From the cell containing the given text, extract its center point as (x, y) coordinate. 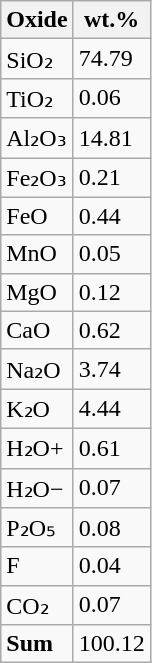
74.79 (112, 59)
0.12 (112, 292)
TiO₂ (37, 98)
H₂O− (37, 488)
0.21 (112, 178)
Na₂O (37, 369)
0.04 (112, 566)
0.05 (112, 254)
0.62 (112, 330)
H₂O+ (37, 448)
F (37, 566)
Oxide (37, 20)
0.06 (112, 98)
100.12 (112, 644)
P₂O₅ (37, 528)
CO₂ (37, 605)
CaO (37, 330)
MgO (37, 292)
4.44 (112, 409)
SiO₂ (37, 59)
wt.% (112, 20)
0.08 (112, 528)
Al₂O₃ (37, 138)
3.74 (112, 369)
0.44 (112, 216)
K₂O (37, 409)
MnO (37, 254)
14.81 (112, 138)
Sum (37, 644)
Fe₂O₃ (37, 178)
FeO (37, 216)
0.61 (112, 448)
